Determine the [x, y] coordinate at the center of the cell enclosing the given text.  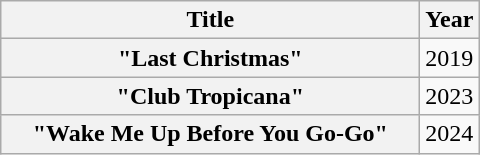
"Club Tropicana" [210, 96]
"Wake Me Up Before You Go-Go" [210, 134]
Title [210, 20]
Year [450, 20]
"Last Christmas" [210, 58]
2019 [450, 58]
2023 [450, 96]
2024 [450, 134]
